Output the (x, y) coordinate of the center of the cell containing the given text.  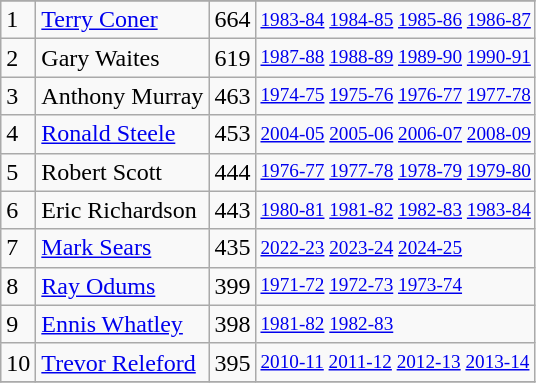
7 (18, 248)
2010-11 2011-12 2012-13 2013-14 (396, 362)
1974-75 1975-76 1976-77 1977-78 (396, 96)
435 (232, 248)
6 (18, 210)
1976-77 1977-78 1978-79 1979-80 (396, 172)
2022-23 2023-24 2024-25 (396, 248)
2004-05 2005-06 2006-07 2008-09 (396, 134)
Ronald Steele (122, 134)
5 (18, 172)
4 (18, 134)
399 (232, 286)
Gary Waites (122, 58)
Trevor Releford (122, 362)
Eric Richardson (122, 210)
463 (232, 96)
Ray Odums (122, 286)
Terry Coner (122, 20)
619 (232, 58)
8 (18, 286)
Mark Sears (122, 248)
1980-81 1981-82 1982-83 1983-84 (396, 210)
1 (18, 20)
Ennis Whatley (122, 324)
395 (232, 362)
443 (232, 210)
9 (18, 324)
Anthony Murray (122, 96)
1983-84 1984-85 1985-86 1986-87 (396, 20)
2 (18, 58)
1971-72 1972-73 1973-74 (396, 286)
664 (232, 20)
444 (232, 172)
3 (18, 96)
1981-82 1982-83 (396, 324)
398 (232, 324)
Robert Scott (122, 172)
453 (232, 134)
1987-88 1988-89 1989-90 1990-91 (396, 58)
10 (18, 362)
